Locate the cell with the specified text and output its (x, y) center coordinate. 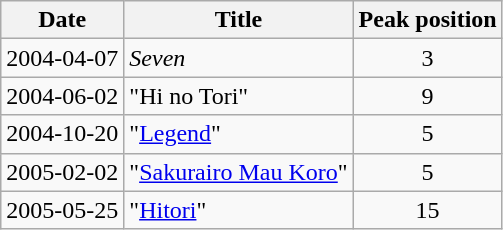
"Hi no Tori" (238, 96)
9 (428, 96)
15 (428, 210)
Date (62, 20)
Peak position (428, 20)
"Hitori" (238, 210)
"Sakurairo Mau Koro" (238, 172)
3 (428, 58)
2004-06-02 (62, 96)
2004-04-07 (62, 58)
Seven (238, 58)
2005-05-25 (62, 210)
Title (238, 20)
2004-10-20 (62, 134)
"Legend" (238, 134)
2005-02-02 (62, 172)
